For the text-containing cell, return its midpoint in [x, y] coordinate format. 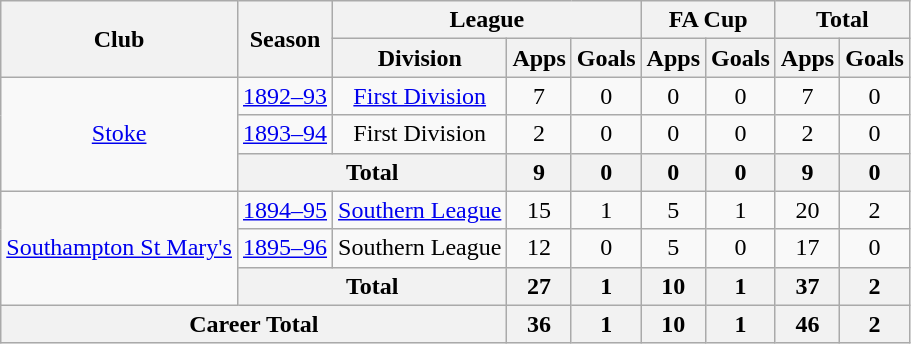
36 [539, 324]
20 [807, 210]
Season [284, 39]
FA Cup [708, 20]
Career Total [254, 324]
Division [420, 58]
1892–93 [284, 96]
Club [120, 39]
12 [539, 248]
46 [807, 324]
37 [807, 286]
Stoke [120, 134]
1895–96 [284, 248]
27 [539, 286]
1893–94 [284, 134]
17 [807, 248]
League [488, 20]
Southampton St Mary's [120, 248]
1894–95 [284, 210]
15 [539, 210]
